Identify which cell holds the provided text, then report its [X, Y] central coordinate. 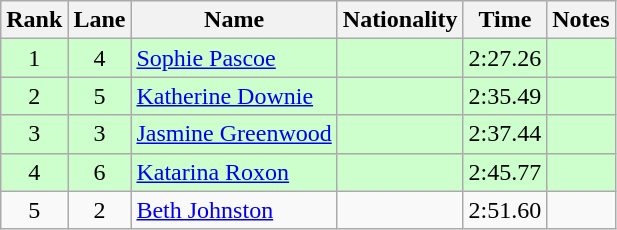
2:51.60 [505, 210]
Rank [34, 20]
Name [234, 20]
2:27.26 [505, 58]
Katherine Downie [234, 96]
Beth Johnston [234, 210]
2:45.77 [505, 172]
Time [505, 20]
Notes [581, 20]
Sophie Pascoe [234, 58]
1 [34, 58]
Lane [100, 20]
Jasmine Greenwood [234, 134]
Katarina Roxon [234, 172]
2:37.44 [505, 134]
6 [100, 172]
Nationality [400, 20]
2:35.49 [505, 96]
